Detect which cell encompasses the target text, then output its (X, Y) center coordinate. 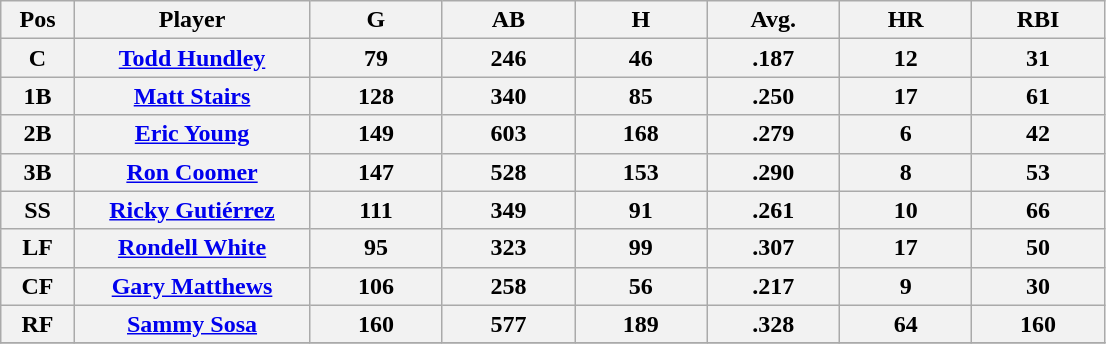
91 (641, 210)
50 (1038, 248)
9 (905, 286)
6 (905, 134)
Gary Matthews (192, 286)
85 (641, 96)
61 (1038, 96)
99 (641, 248)
149 (376, 134)
.250 (773, 96)
.187 (773, 58)
189 (641, 324)
Avg. (773, 20)
30 (1038, 286)
168 (641, 134)
RBI (1038, 20)
AB (508, 20)
Rondell White (192, 248)
66 (1038, 210)
12 (905, 58)
2B (38, 134)
Sammy Sosa (192, 324)
.261 (773, 210)
Todd Hundley (192, 58)
323 (508, 248)
Pos (38, 20)
1B (38, 96)
258 (508, 286)
Player (192, 20)
SS (38, 210)
111 (376, 210)
56 (641, 286)
153 (641, 172)
.290 (773, 172)
HR (905, 20)
53 (1038, 172)
LF (38, 248)
603 (508, 134)
8 (905, 172)
.217 (773, 286)
RF (38, 324)
G (376, 20)
H (641, 20)
528 (508, 172)
106 (376, 286)
246 (508, 58)
10 (905, 210)
340 (508, 96)
128 (376, 96)
64 (905, 324)
.328 (773, 324)
3B (38, 172)
46 (641, 58)
349 (508, 210)
Matt Stairs (192, 96)
31 (1038, 58)
.307 (773, 248)
Ricky Gutiérrez (192, 210)
95 (376, 248)
577 (508, 324)
147 (376, 172)
.279 (773, 134)
Eric Young (192, 134)
Ron Coomer (192, 172)
CF (38, 286)
79 (376, 58)
C (38, 58)
42 (1038, 134)
